From the cell containing the given text, extract its center point as [X, Y] coordinate. 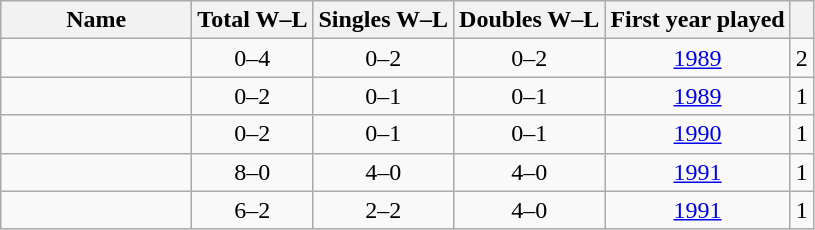
Name [96, 20]
Doubles W–L [530, 20]
1990 [698, 134]
Singles W–L [384, 20]
2 [802, 58]
6–2 [252, 210]
First year played [698, 20]
8–0 [252, 172]
0–4 [252, 58]
Total W–L [252, 20]
2–2 [384, 210]
